Capture the cell that displays the provided text and extract its [x, y] central coordinate. 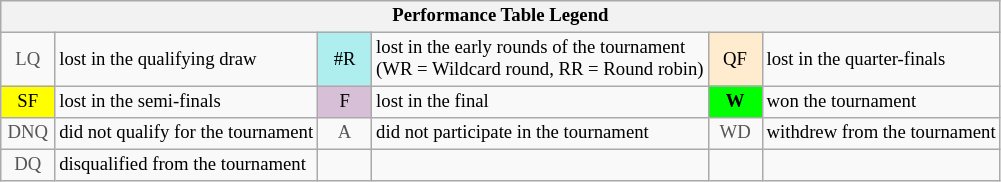
DQ [28, 166]
withdrew from the tournament [881, 134]
W [735, 102]
lost in the qualifying draw [186, 60]
did not qualify for the tournament [186, 134]
won the tournament [881, 102]
disqualified from the tournament [186, 166]
F [345, 102]
Performance Table Legend [500, 16]
DNQ [28, 134]
LQ [28, 60]
lost in the final [540, 102]
SF [28, 102]
did not participate in the tournament [540, 134]
A [345, 134]
WD [735, 134]
lost in the early rounds of the tournament(WR = Wildcard round, RR = Round robin) [540, 60]
lost in the semi-finals [186, 102]
QF [735, 60]
lost in the quarter-finals [881, 60]
#R [345, 60]
